Search for the cell housing the specified text and yield its (x, y) center coordinate. 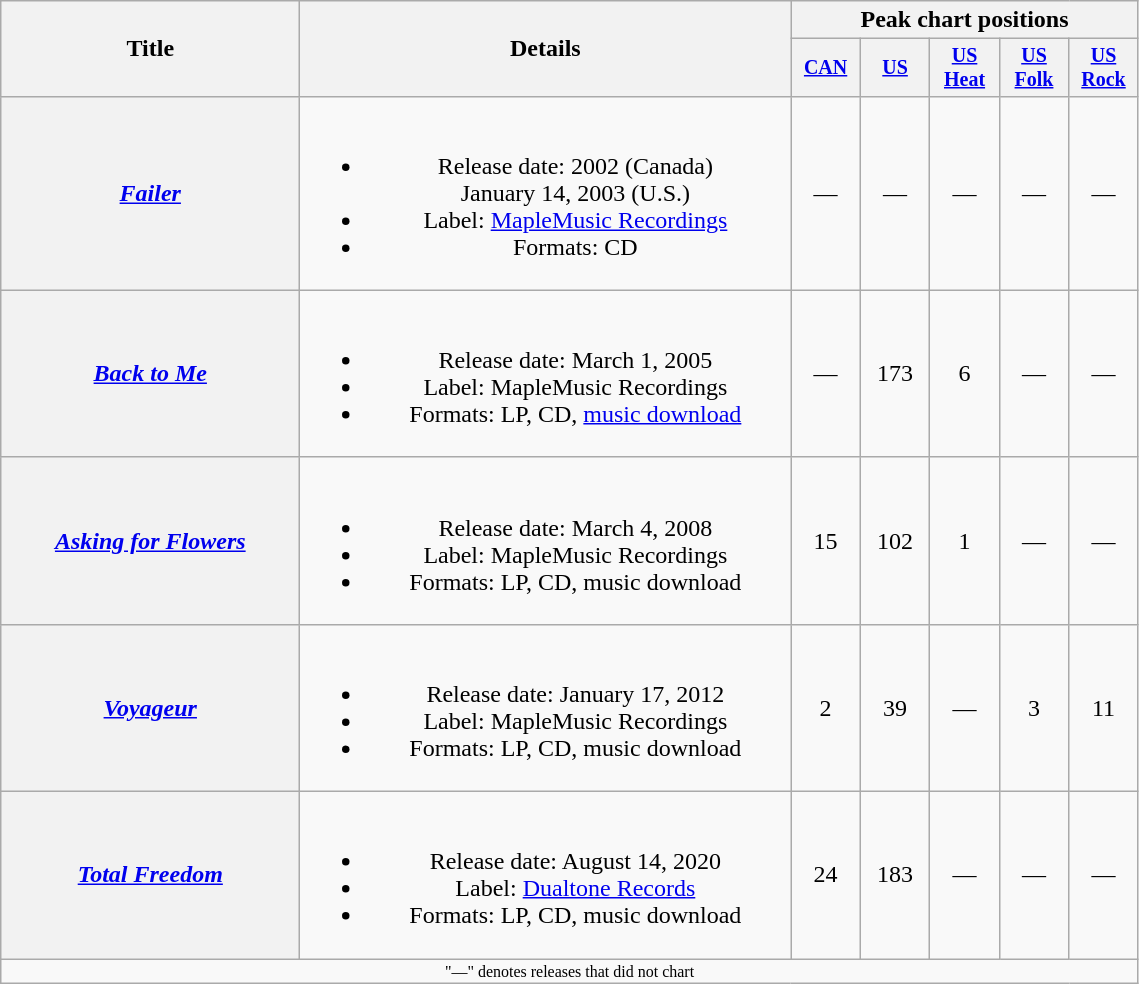
USHeat (964, 68)
Title (150, 49)
Total Freedom (150, 876)
Asking for Flowers (150, 540)
Release date: January 17, 2012Label: MapleMusic RecordingsFormats: LP, CD, music download (546, 708)
173 (894, 374)
Release date: 2002 (Canada)January 14, 2003 (U.S.)Label: MapleMusic RecordingsFormats: CD (546, 193)
US (894, 68)
Failer (150, 193)
"—" denotes releases that did not chart (570, 971)
24 (826, 876)
CAN (826, 68)
102 (894, 540)
11 (1104, 708)
39 (894, 708)
USRock (1104, 68)
3 (1034, 708)
Release date: March 4, 2008Label: MapleMusic RecordingsFormats: LP, CD, music download (546, 540)
183 (894, 876)
USFolk (1034, 68)
Peak chart positions (964, 20)
15 (826, 540)
Voyageur (150, 708)
Details (546, 49)
Release date: August 14, 2020Label: Dualtone RecordsFormats: LP, CD, music download (546, 876)
Release date: March 1, 2005Label: MapleMusic RecordingsFormats: LP, CD, music download (546, 374)
6 (964, 374)
2 (826, 708)
Back to Me (150, 374)
1 (964, 540)
